Output the (X, Y) coordinate of the center of the cell containing the given text.  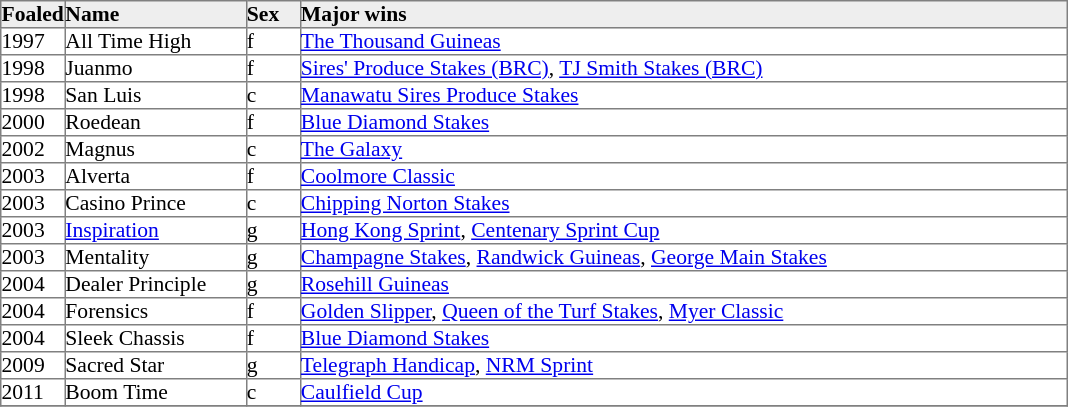
The Thousand Guineas (683, 42)
Roedean (156, 122)
Mentality (156, 258)
Sires' Produce Stakes (BRC), TJ Smith Stakes (BRC) (683, 68)
Champagne Stakes, Randwick Guineas, George Main Stakes (683, 258)
Telegraph Handicap, NRM Sprint (683, 366)
Magnus (156, 150)
Foaled (33, 14)
Casino Prince (156, 204)
1997 (33, 42)
2000 (33, 122)
San Luis (156, 96)
Sex (273, 14)
Chipping Norton Stakes (683, 204)
Golden Slipper, Queen of the Turf Stakes, Myer Classic (683, 312)
Forensics (156, 312)
The Galaxy (683, 150)
Sacred Star (156, 366)
Major wins (683, 14)
Boom Time (156, 392)
Hong Kong Sprint, Centenary Sprint Cup (683, 230)
Rosehill Guineas (683, 284)
Coolmore Classic (683, 176)
Alverta (156, 176)
Inspiration (156, 230)
Manawatu Sires Produce Stakes (683, 96)
2009 (33, 366)
2002 (33, 150)
Name (156, 14)
Juanmo (156, 68)
All Time High (156, 42)
Sleek Chassis (156, 338)
Caulfield Cup (683, 392)
Dealer Principle (156, 284)
2011 (33, 392)
